From the cell containing the given text, extract its center point as [x, y] coordinate. 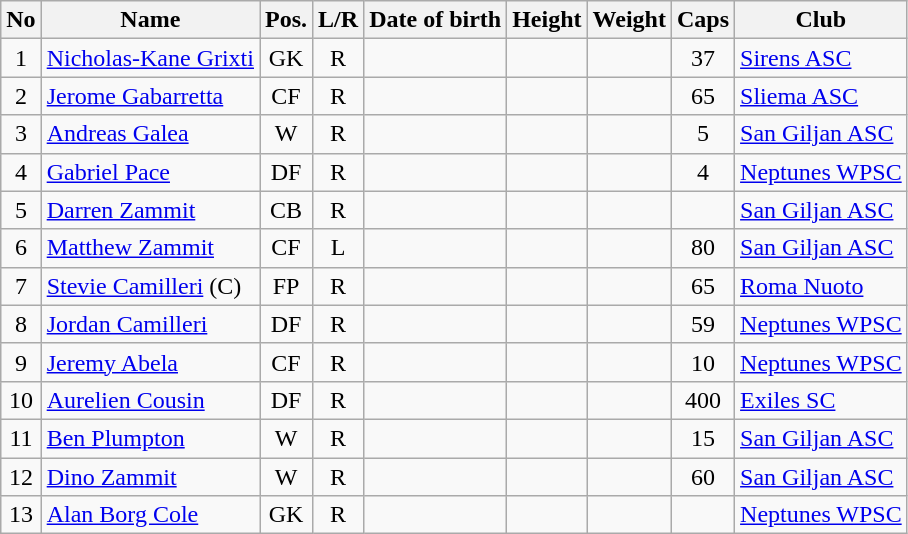
Pos. [286, 20]
Darren Zammit [150, 210]
60 [702, 477]
L [338, 248]
Caps [702, 20]
Gabriel Pace [150, 172]
FP [286, 286]
Sirens ASC [822, 58]
59 [702, 324]
13 [21, 515]
CB [286, 210]
Stevie Camilleri (C) [150, 286]
Aurelien Cousin [150, 400]
Ben Plumpton [150, 438]
Height [547, 20]
9 [21, 362]
7 [21, 286]
Jeremy Abela [150, 362]
11 [21, 438]
No [21, 20]
37 [702, 58]
Alan Borg Cole [150, 515]
Dino Zammit [150, 477]
Date of birth [436, 20]
Andreas Galea [150, 134]
Exiles SC [822, 400]
80 [702, 248]
Sliema ASC [822, 96]
2 [21, 96]
Jerome Gabarretta [150, 96]
3 [21, 134]
Name [150, 20]
400 [702, 400]
Nicholas-Kane Grixti [150, 58]
12 [21, 477]
Roma Nuoto [822, 286]
L/R [338, 20]
1 [21, 58]
6 [21, 248]
Weight [629, 20]
Matthew Zammit [150, 248]
Club [822, 20]
8 [21, 324]
15 [702, 438]
Jordan Camilleri [150, 324]
